For the text-containing cell, return its midpoint in [X, Y] coordinate format. 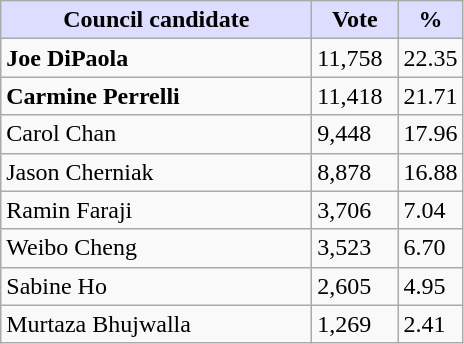
Weibo Cheng [156, 248]
Sabine Ho [156, 286]
9,448 [355, 134]
Vote [355, 20]
1,269 [355, 324]
7.04 [430, 210]
3,706 [355, 210]
2,605 [355, 286]
8,878 [355, 172]
21.71 [430, 96]
3,523 [355, 248]
6.70 [430, 248]
% [430, 20]
Carmine Perrelli [156, 96]
22.35 [430, 58]
Ramin Faraji [156, 210]
Council candidate [156, 20]
11,418 [355, 96]
11,758 [355, 58]
Murtaza Bhujwalla [156, 324]
4.95 [430, 286]
Jason Cherniak [156, 172]
16.88 [430, 172]
17.96 [430, 134]
2.41 [430, 324]
Carol Chan [156, 134]
Joe DiPaola [156, 58]
